Identify which cell holds the provided text, then report its (x, y) central coordinate. 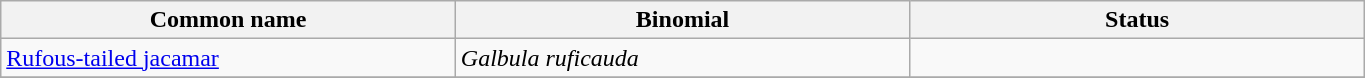
Binomial (682, 20)
Rufous-tailed jacamar (228, 58)
Common name (228, 20)
Galbula ruficauda (682, 58)
Status (1138, 20)
